Identify which cell holds the provided text, then report its (x, y) central coordinate. 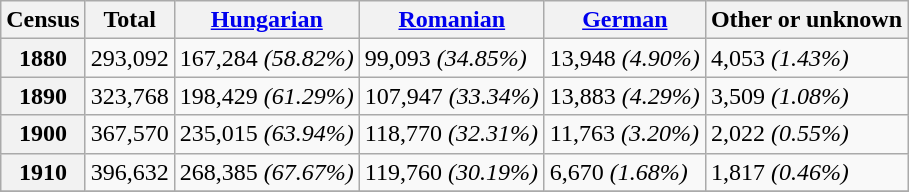
167,284 (58.82%) (266, 58)
4,053 (1.43%) (806, 58)
235,015 (63.94%) (266, 134)
13,948 (4.90%) (624, 58)
Total (130, 20)
99,093 (34.85%) (452, 58)
13,883 (4.29%) (624, 96)
119,760 (30.19%) (452, 172)
3,509 (1.08%) (806, 96)
Romanian (452, 20)
1890 (43, 96)
2,022 (0.55%) (806, 134)
268,385 (67.67%) (266, 172)
11,763 (3.20%) (624, 134)
1900 (43, 134)
323,768 (130, 96)
107,947 (33.34%) (452, 96)
293,092 (130, 58)
Census (43, 20)
367,570 (130, 134)
Hungarian (266, 20)
396,632 (130, 172)
German (624, 20)
Other or unknown (806, 20)
198,429 (61.29%) (266, 96)
1,817 (0.46%) (806, 172)
1880 (43, 58)
118,770 (32.31%) (452, 134)
1910 (43, 172)
6,670 (1.68%) (624, 172)
